Scan for the cell matching the given text and deliver its [x, y] coordinate at center. 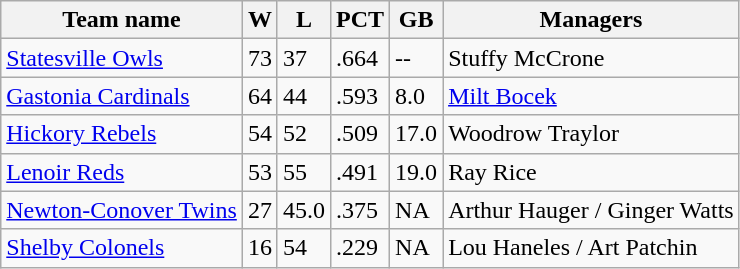
Woodrow Traylor [592, 134]
17.0 [416, 134]
Statesville Owls [122, 58]
Lenoir Reds [122, 172]
Team name [122, 20]
W [260, 20]
37 [304, 58]
L [304, 20]
Lou Haneles / Art Patchin [592, 248]
Gastonia Cardinals [122, 96]
52 [304, 134]
.509 [360, 134]
.593 [360, 96]
.229 [360, 248]
PCT [360, 20]
Ray Rice [592, 172]
Managers [592, 20]
.664 [360, 58]
.375 [360, 210]
45.0 [304, 210]
55 [304, 172]
27 [260, 210]
.491 [360, 172]
Milt Bocek [592, 96]
Newton-Conover Twins [122, 210]
8.0 [416, 96]
GB [416, 20]
Stuffy McCrone [592, 58]
Arthur Hauger / Ginger Watts [592, 210]
19.0 [416, 172]
Hickory Rebels [122, 134]
16 [260, 248]
73 [260, 58]
53 [260, 172]
-- [416, 58]
64 [260, 96]
44 [304, 96]
Shelby Colonels [122, 248]
